Extract the [x, y] coordinate from the center of the cell holding the provided text.  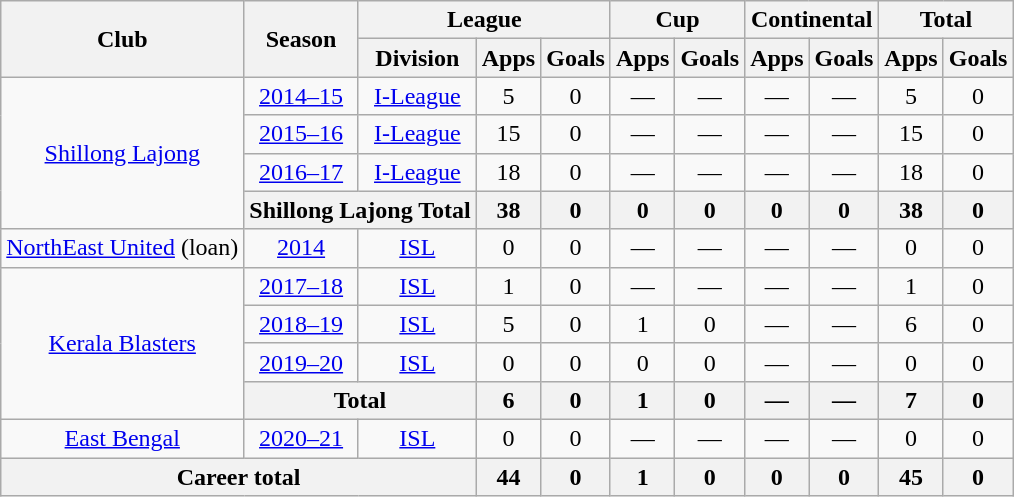
45 [911, 477]
2016–17 [302, 172]
2014 [302, 248]
Kerala Blasters [122, 343]
7 [911, 400]
NorthEast United (loan) [122, 248]
2017–18 [302, 286]
2019–20 [302, 362]
Division [417, 58]
44 [508, 477]
League [484, 20]
Cup [677, 20]
Career total [239, 477]
2014–15 [302, 96]
2015–16 [302, 134]
East Bengal [122, 438]
Season [302, 39]
Continental [812, 20]
Shillong Lajong Total [360, 210]
Club [122, 39]
2020–21 [302, 438]
Shillong Lajong [122, 153]
2018–19 [302, 324]
